For the text-containing cell, return its midpoint in [x, y] coordinate format. 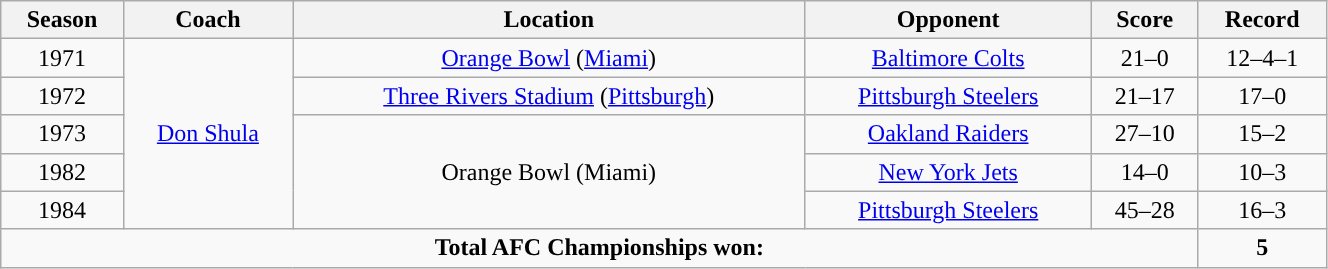
Don Shula [208, 134]
New York Jets [948, 172]
21–0 [1144, 58]
27–10 [1144, 134]
10–3 [1262, 172]
14–0 [1144, 172]
16–3 [1262, 210]
Score [1144, 20]
15–2 [1262, 134]
1982 [62, 172]
Coach [208, 20]
21–17 [1144, 96]
1984 [62, 210]
Oakland Raiders [948, 134]
Opponent [948, 20]
Total AFC Championships won: [600, 248]
12–4–1 [1262, 58]
Baltimore Colts [948, 58]
Season [62, 20]
Record [1262, 20]
1971 [62, 58]
1973 [62, 134]
45–28 [1144, 210]
5 [1262, 248]
17–0 [1262, 96]
Location [549, 20]
Three Rivers Stadium (Pittsburgh) [549, 96]
1972 [62, 96]
